Pinpoint the cell where the given text exists, returning its [X, Y] midpoint coordinate. 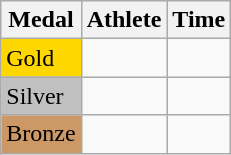
Athlete [124, 20]
Bronze [41, 134]
Time [199, 20]
Silver [41, 96]
Gold [41, 58]
Medal [41, 20]
